For the text-containing cell, return its midpoint in [X, Y] coordinate format. 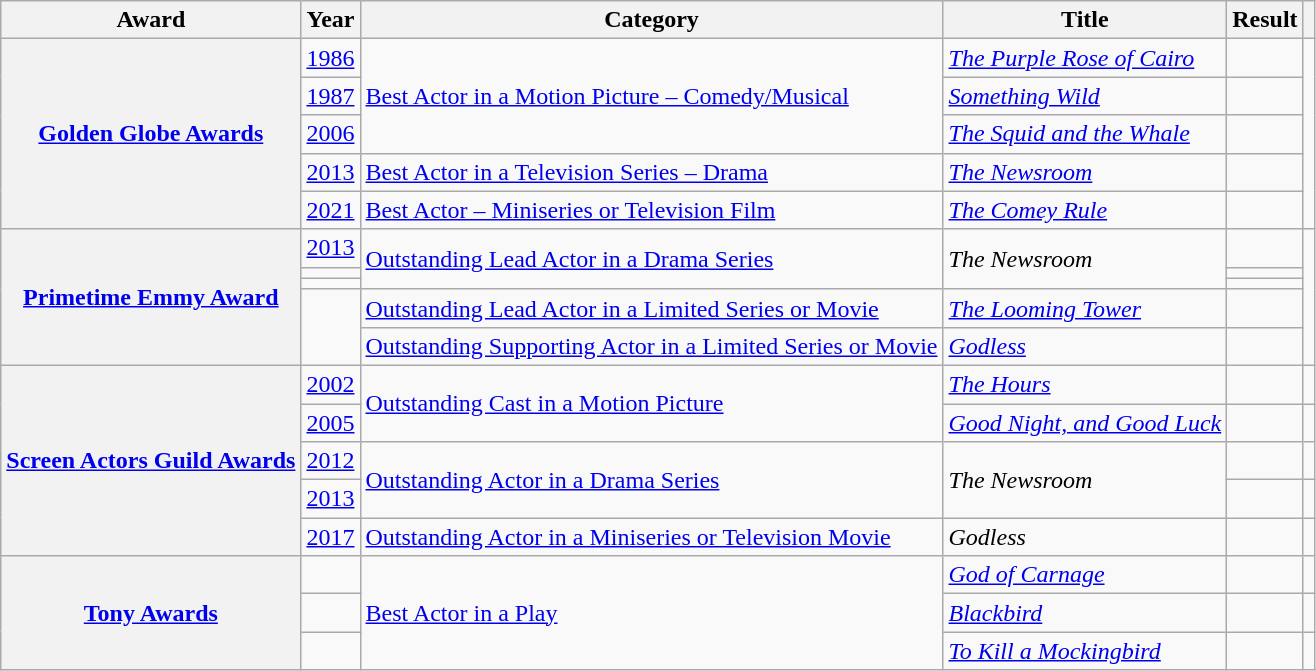
Outstanding Lead Actor in a Limited Series or Movie [652, 308]
Primetime Emmy Award [151, 297]
Best Actor in a Television Series – Drama [652, 172]
Good Night, and Good Luck [1085, 423]
To Kill a Mockingbird [1085, 651]
Golden Globe Awards [151, 134]
The Purple Rose of Cairo [1085, 58]
Title [1085, 20]
2017 [330, 537]
2012 [330, 461]
Best Actor in a Motion Picture – Comedy/Musical [652, 96]
Outstanding Actor in a Drama Series [652, 480]
Outstanding Cast in a Motion Picture [652, 403]
Best Actor in a Play [652, 613]
Best Actor – Miniseries or Television Film [652, 210]
Blackbird [1085, 613]
Category [652, 20]
The Looming Tower [1085, 308]
The Hours [1085, 384]
1987 [330, 96]
Award [151, 20]
Outstanding Actor in a Miniseries or Television Movie [652, 537]
The Comey Rule [1085, 210]
Outstanding Lead Actor in a Drama Series [652, 259]
The Squid and the Whale [1085, 134]
Outstanding Supporting Actor in a Limited Series or Movie [652, 346]
2005 [330, 423]
Something Wild [1085, 96]
Tony Awards [151, 613]
2002 [330, 384]
2006 [330, 134]
Result [1265, 20]
1986 [330, 58]
Year [330, 20]
God of Carnage [1085, 575]
Screen Actors Guild Awards [151, 460]
2021 [330, 210]
